Capture the cell that displays the provided text and extract its (x, y) central coordinate. 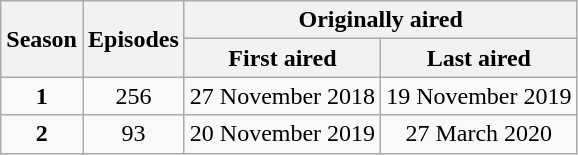
Last aired (479, 58)
20 November 2019 (282, 134)
27 November 2018 (282, 96)
1 (42, 96)
27 March 2020 (479, 134)
Season (42, 39)
First aired (282, 58)
256 (133, 96)
Episodes (133, 39)
93 (133, 134)
19 November 2019 (479, 96)
Originally aired (380, 20)
2 (42, 134)
